Output the (X, Y) coordinate of the center of the cell containing the given text.  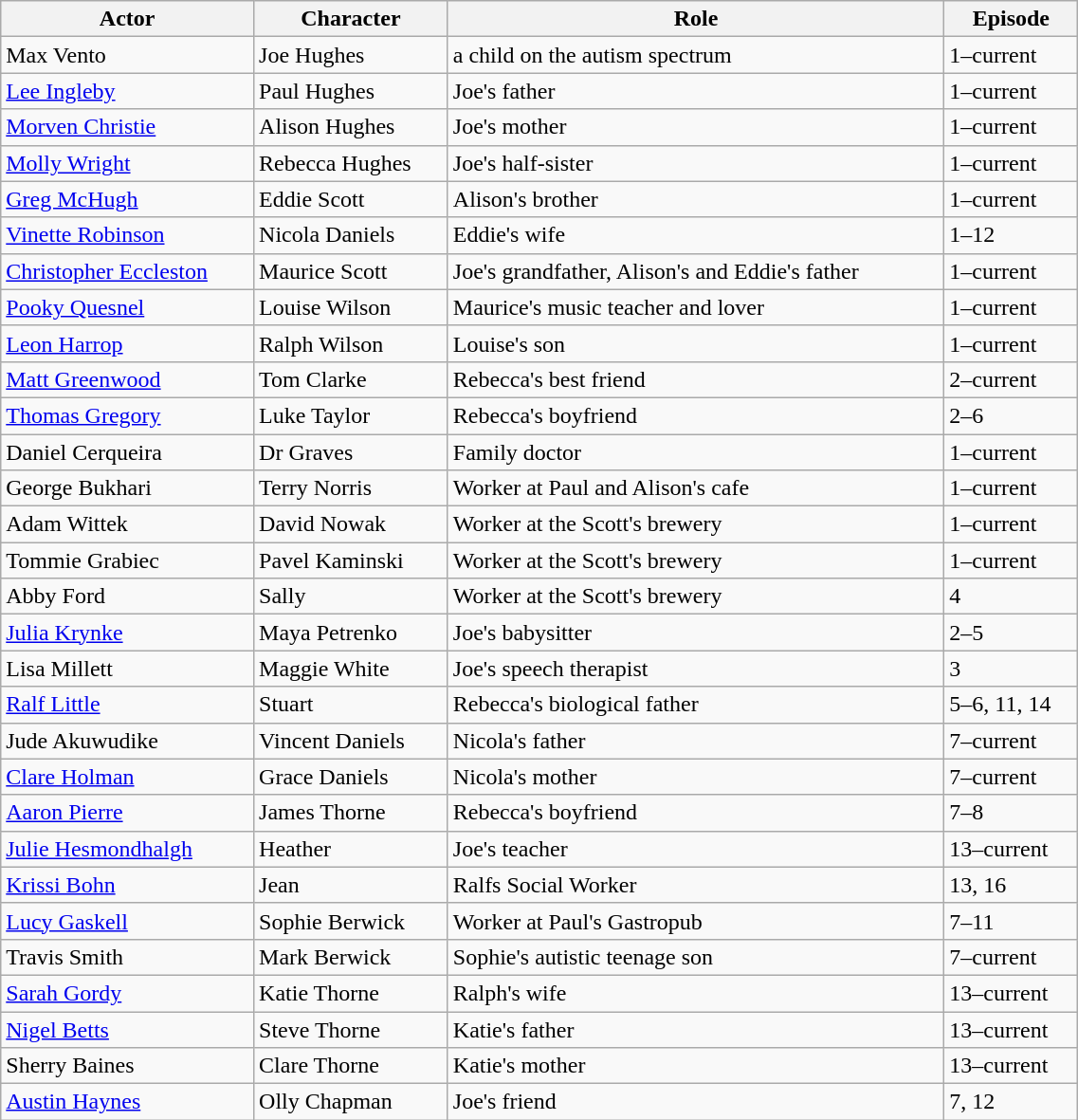
David Nowak (351, 524)
Steve Thorne (351, 1029)
Alison Hughes (351, 127)
Rebecca's best friend (696, 379)
Lee Ingleby (127, 91)
3 (1011, 669)
James Thorne (351, 813)
Louise Wilson (351, 307)
Julia Krynke (127, 633)
13, 16 (1011, 885)
Mark Berwick (351, 957)
Olly Chapman (351, 1102)
1–12 (1011, 235)
Maggie White (351, 669)
5–6, 11, 14 (1011, 705)
Ralf Little (127, 705)
Maurice's music teacher and lover (696, 307)
Character (351, 19)
Role (696, 19)
Daniel Cerqueira (127, 452)
Stuart (351, 705)
7–11 (1011, 921)
Krissi Bohn (127, 885)
Joe's speech therapist (696, 669)
Lisa Millett (127, 669)
Heather (351, 849)
Worker at Paul and Alison's cafe (696, 488)
Family doctor (696, 452)
Pooky Quesnel (127, 307)
Matt Greenwood (127, 379)
Christopher Eccleston (127, 271)
Nicola's mother (696, 777)
Maurice Scott (351, 271)
Jude Akuwudike (127, 741)
Joe Hughes (351, 55)
Austin Haynes (127, 1102)
a child on the autism spectrum (696, 55)
Maya Petrenko (351, 633)
Worker at Paul's Gastropub (696, 921)
Terry Norris (351, 488)
7, 12 (1011, 1102)
Thomas Gregory (127, 415)
Ralph Wilson (351, 343)
Eddie's wife (696, 235)
Joe's mother (696, 127)
Sarah Gordy (127, 993)
Max Vento (127, 55)
2–5 (1011, 633)
Nigel Betts (127, 1029)
Joe's father (696, 91)
Aaron Pierre (127, 813)
Rebecca Hughes (351, 163)
Morven Christie (127, 127)
Luke Taylor (351, 415)
Alison's brother (696, 199)
Travis Smith (127, 957)
Rebecca's biological father (696, 705)
Paul Hughes (351, 91)
Actor (127, 19)
Joe's babysitter (696, 633)
Ralph's wife (696, 993)
Molly Wright (127, 163)
Grace Daniels (351, 777)
4 (1011, 597)
Jean (351, 885)
Sophie's autistic teenage son (696, 957)
Abby Ford (127, 597)
Lucy Gaskell (127, 921)
Joe's friend (696, 1102)
George Bukhari (127, 488)
Ralfs Social Worker (696, 885)
7–8 (1011, 813)
Vinette Robinson (127, 235)
Tom Clarke (351, 379)
Joe's half-sister (696, 163)
Vincent Daniels (351, 741)
Tommie Grabiec (127, 560)
Sophie Berwick (351, 921)
Katie Thorne (351, 993)
Katie's mother (696, 1066)
Adam Wittek (127, 524)
Leon Harrop (127, 343)
Dr Graves (351, 452)
Louise's son (696, 343)
2–current (1011, 379)
Joe's grandfather, Alison's and Eddie's father (696, 271)
Julie Hesmondhalgh (127, 849)
Joe's teacher (696, 849)
Greg McHugh (127, 199)
Clare Thorne (351, 1066)
Nicola's father (696, 741)
Nicola Daniels (351, 235)
Sherry Baines (127, 1066)
Eddie Scott (351, 199)
Katie's father (696, 1029)
Clare Holman (127, 777)
Sally (351, 597)
2–6 (1011, 415)
Pavel Kaminski (351, 560)
Episode (1011, 19)
